Pinpoint the cell where the given text exists, returning its (x, y) midpoint coordinate. 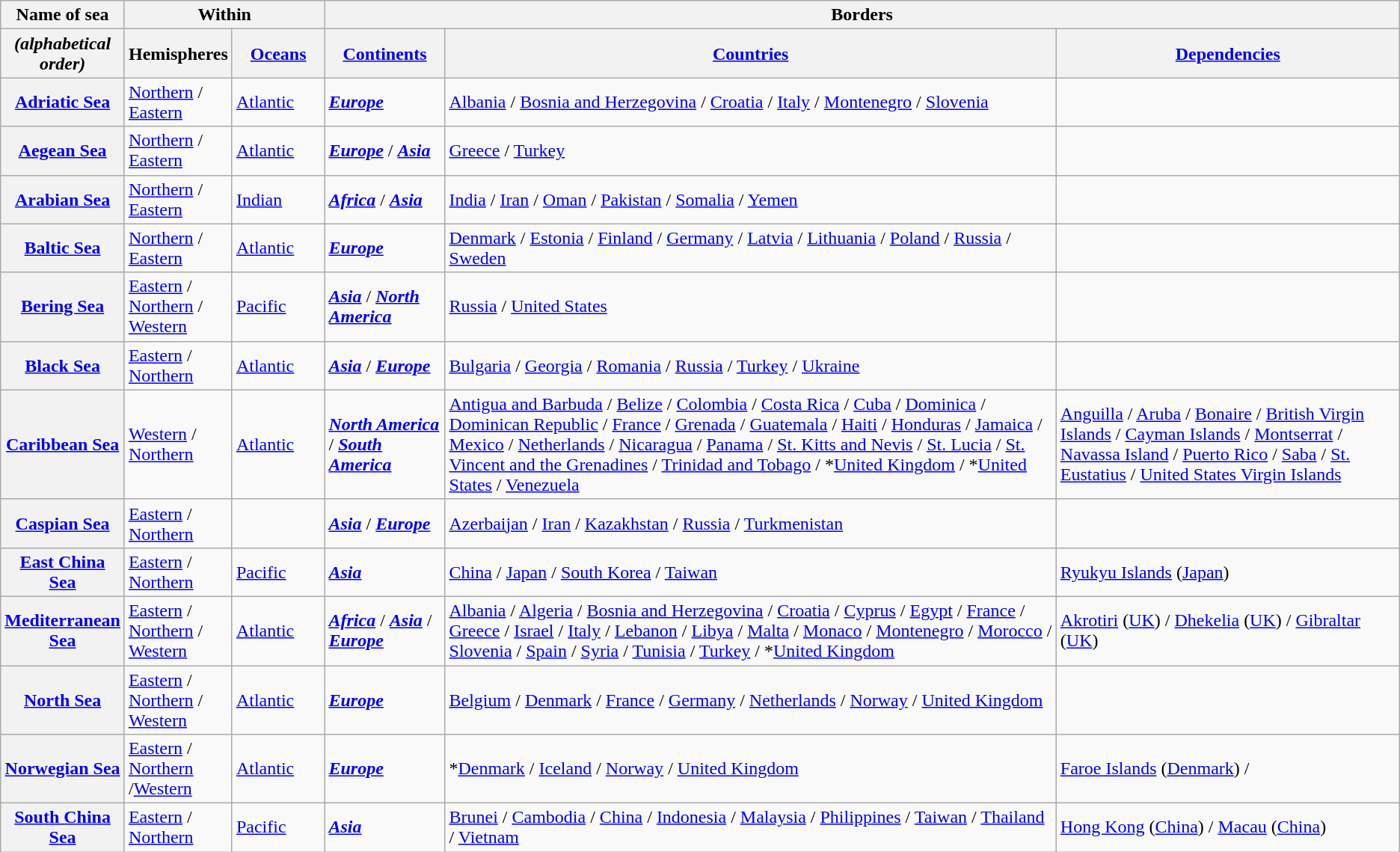
Bulgaria / Georgia / Romania / Russia / Turkey / Ukraine (751, 365)
Africa / Asia (384, 199)
Western / Northern (178, 444)
South China Sea (63, 827)
Faroe Islands (Denmark) / (1228, 769)
Countries (751, 54)
China / Japan / South Korea / Taiwan (751, 571)
(alphabetical order) (63, 54)
Aegean Sea (63, 151)
Ryukyu Islands (Japan) (1228, 571)
Russia / United States (751, 307)
Albania / Bosnia and Herzegovina / Croatia / Italy / Montenegro / Slovenia (751, 102)
North America / South America (384, 444)
Arabian Sea (63, 199)
Norwegian Sea (63, 769)
Caspian Sea (63, 524)
Belgium / Denmark / France / Germany / Netherlands / Norway / United Kingdom (751, 700)
North Sea (63, 700)
Brunei / Cambodia / China / Indonesia / Malaysia / Philippines / Taiwan / Thailand / Vietnam (751, 827)
Hemispheres (178, 54)
Greece / Turkey (751, 151)
Indian (278, 199)
Dependencies (1228, 54)
Continents (384, 54)
*Denmark / Iceland / Norway / United Kingdom (751, 769)
Europe / Asia (384, 151)
Hong Kong (China) / Macau (China) (1228, 827)
Azerbaijan / Iran / Kazakhstan / Russia / Turkmenistan (751, 524)
Bering Sea (63, 307)
Caribbean Sea (63, 444)
Asia / North America (384, 307)
India / Iran / Oman / Pakistan / Somalia / Yemen (751, 199)
Akrotiri (UK) / Dhekelia (UK) / Gibraltar (UK) (1228, 631)
Mediterranean Sea (63, 631)
East China Sea (63, 571)
Baltic Sea (63, 248)
Adriatic Sea (63, 102)
Africa / Asia / Europe (384, 631)
Eastern / Northern /Western (178, 769)
Borders (862, 15)
Name of sea (63, 15)
Within (224, 15)
Black Sea (63, 365)
Oceans (278, 54)
Denmark / Estonia / Finland / Germany / Latvia / Lithuania / Poland / Russia / Sweden (751, 248)
